Capture the cell that displays the provided text and extract its [x, y] central coordinate. 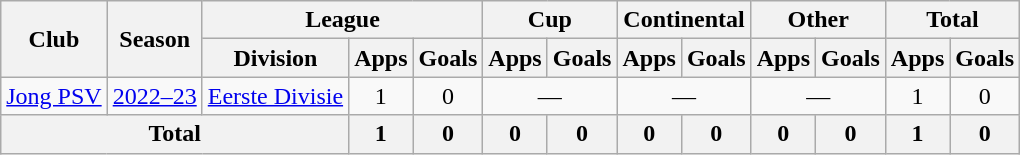
Division [275, 58]
Club [54, 39]
Other [818, 20]
2022–23 [154, 96]
Continental [684, 20]
Eerste Divisie [275, 96]
League [342, 20]
Cup [550, 20]
Jong PSV [54, 96]
Season [154, 39]
